Output the (X, Y) coordinate of the center of the cell containing the given text.  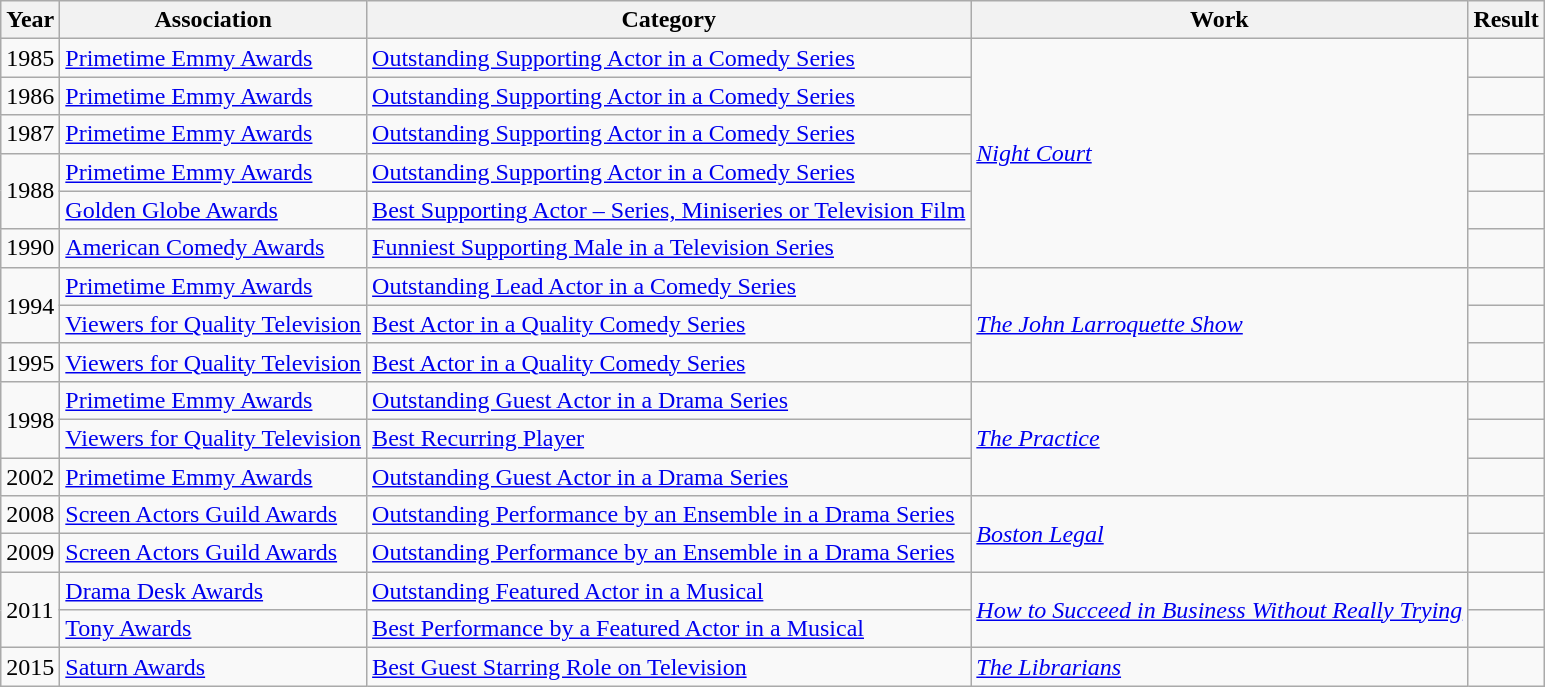
1998 (30, 419)
The Practice (1220, 438)
1985 (30, 58)
2011 (30, 610)
2008 (30, 515)
Saturn Awards (214, 667)
Boston Legal (1220, 534)
1988 (30, 191)
How to Succeed in Business Without Really Trying (1220, 610)
Result (1506, 20)
Best Recurring Player (669, 438)
Best Performance by a Featured Actor in a Musical (669, 629)
American Comedy Awards (214, 248)
Outstanding Featured Actor in a Musical (669, 591)
2015 (30, 667)
Outstanding Lead Actor in a Comedy Series (669, 286)
Association (214, 20)
Golden Globe Awards (214, 210)
1994 (30, 305)
1986 (30, 96)
1990 (30, 248)
The John Larroquette Show (1220, 324)
1987 (30, 134)
1995 (30, 362)
Tony Awards (214, 629)
Night Court (1220, 153)
Best Guest Starring Role on Television (669, 667)
Funniest Supporting Male in a Television Series (669, 248)
2002 (30, 477)
2009 (30, 553)
Category (669, 20)
Drama Desk Awards (214, 591)
Best Supporting Actor – Series, Miniseries or Television Film (669, 210)
Work (1220, 20)
The Librarians (1220, 667)
Year (30, 20)
